Detect which cell encompasses the target text, then output its (X, Y) center coordinate. 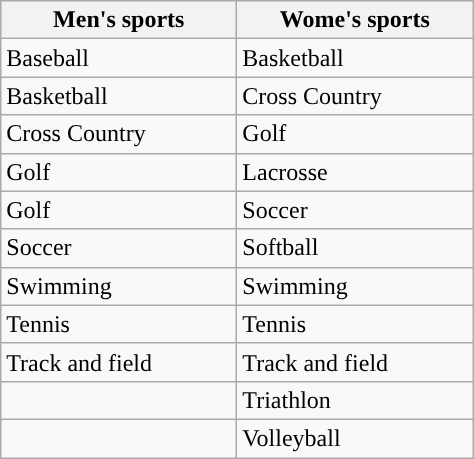
Wome's sports (355, 20)
Triathlon (355, 400)
Lacrosse (355, 172)
Softball (355, 248)
Volleyball (355, 438)
Baseball (119, 58)
Men's sports (119, 20)
